Pinpoint the cell where the given text exists, returning its (x, y) midpoint coordinate. 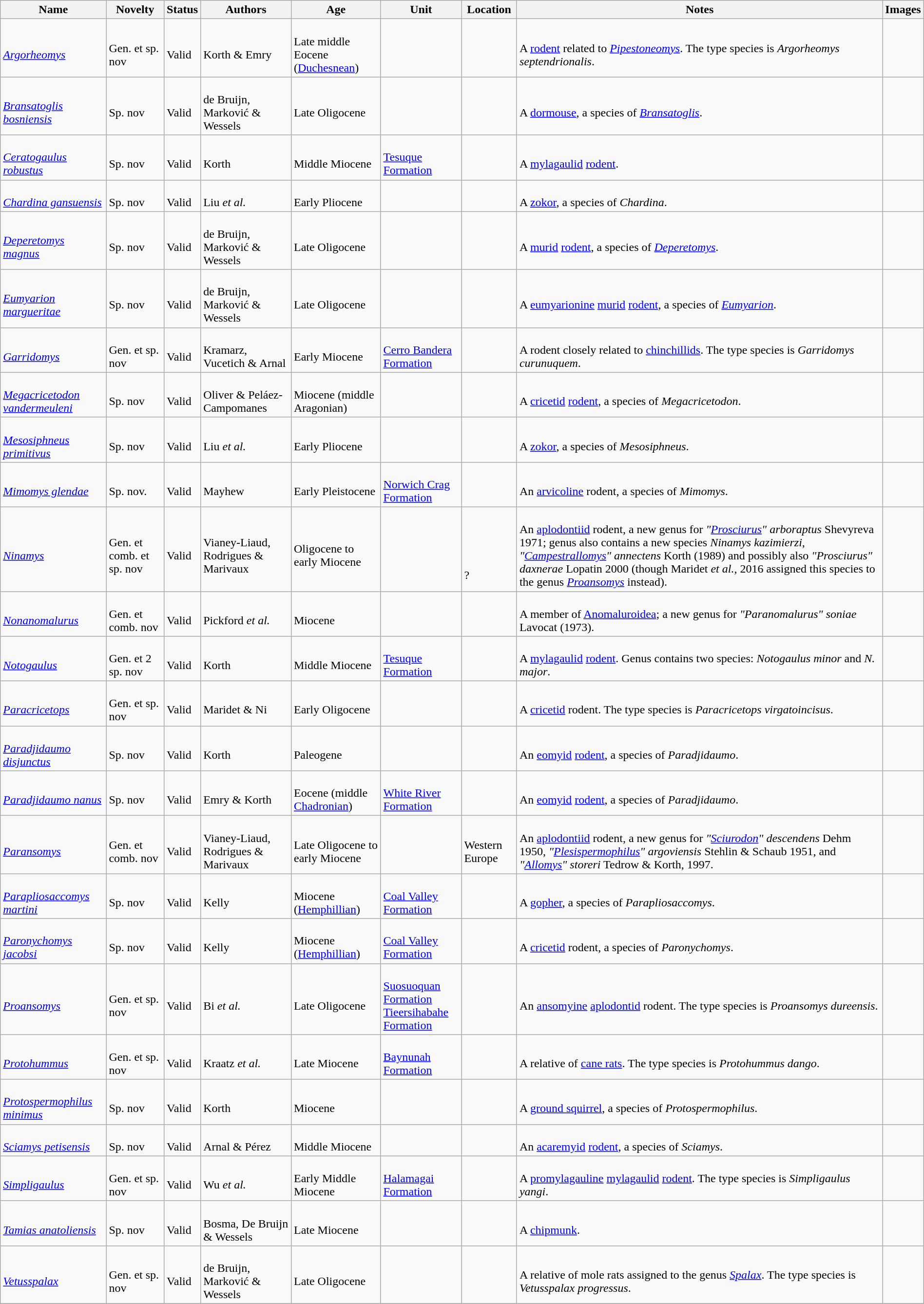
Images (903, 10)
A chipmunk. (699, 1223)
A gopher, a species of Parapliosaccomys. (699, 896)
A zokor, a species of Chardina. (699, 196)
Early Oligocene (336, 704)
Paradjidaumo nanus (54, 793)
Ninamys (54, 549)
Proansomys (54, 999)
A zokor, a species of Mesosiphneus. (699, 440)
A member of Anomaluroidea; a new genus for "Paranomalurus" soniae Lavocat (1973). (699, 614)
Age (336, 10)
Notes (699, 10)
Paleogene (336, 748)
Cerro Bandera Formation (421, 350)
Baynunah Formation (421, 1057)
Paracricetops (54, 704)
Protohummus (54, 1057)
Late middle Eocene (Duchesnean) (336, 48)
Miocene (middle Aragonian) (336, 395)
Parapliosaccomys martini (54, 896)
Kraatz et al. (246, 1057)
Name (54, 10)
A murid rodent, a species of Deperetomys. (699, 241)
Mimomys glendae (54, 484)
White River Formation (421, 793)
Ceratogaulus robustus (54, 157)
Early Miocene (336, 350)
Tamias anatoliensis (54, 1223)
Emry & Korth (246, 793)
Sp. nov. (135, 484)
Chardina gansuensis (54, 196)
Argorheomys (54, 48)
Location (489, 10)
A relative of cane rats. The type species is Protohummus dango. (699, 1057)
Megacricetodon vandermeuleni (54, 395)
Gen. et comb. et sp. nov (135, 549)
? (489, 549)
Kramarz, Vucetich & Arnal (246, 350)
Authors (246, 10)
Nonanomalurus (54, 614)
Norwich Crag Formation (421, 484)
Garridomys (54, 350)
Halamagai Formation (421, 1178)
Gen. et 2 sp. nov (135, 659)
Bi et al. (246, 999)
Wu et al. (246, 1178)
Paronychomys jacobsi (54, 941)
A cricetid rodent, a species of Megacricetodon. (699, 395)
Bransatoglis bosniensis (54, 106)
Mayhew (246, 484)
An acaremyid rodent, a species of Sciamys. (699, 1140)
An arvicoline rodent, a species of Mimomys. (699, 484)
A promylagauline mylagaulid rodent. The type species is Simpligaulus yangi. (699, 1178)
Deperetomys magnus (54, 241)
Maridet & Ni (246, 704)
Status (182, 10)
Western Europe (489, 845)
Sciamys petisensis (54, 1140)
A rodent related to Pipestoneomys. The type species is Argorheomys septendrionalis. (699, 48)
Oliver & Peláez-Campomanes (246, 395)
A dormouse, a species of Bransatoglis. (699, 106)
An ansomyine aplodontid rodent. The type species is Proansomys dureensis. (699, 999)
Unit (421, 10)
A mylagaulid rodent. Genus contains two species: Notogaulus minor and N. major. (699, 659)
A relative of mole rats assigned to the genus Spalax. The type species is Vetusspalax progressus. (699, 1275)
Notogaulus (54, 659)
A mylagaulid rodent. (699, 157)
Vetusspalax (54, 1275)
Eumyarion margueritae (54, 298)
A rodent closely related to chinchillids. The type species is Garridomys curunuquem. (699, 350)
Novelty (135, 10)
Bosma, De Bruijn & Wessels (246, 1223)
Paransomys (54, 845)
Suosuoquan Formation Tieersihabahe Formation (421, 999)
A eumyarionine murid rodent, a species of Eumyarion. (699, 298)
A cricetid rodent. The type species is Paracricetops virgatoincisus. (699, 704)
Korth & Emry (246, 48)
Oligocene to early Miocene (336, 549)
Early Middle Miocene (336, 1178)
Mesosiphneus primitivus (54, 440)
A cricetid rodent, a species of Paronychomys. (699, 941)
Early Pleistocene (336, 484)
Arnal & Pérez (246, 1140)
Late Oligocene to early Miocene (336, 845)
Eocene (middle Chadronian) (336, 793)
A ground squirrel, a species of Protospermophilus. (699, 1102)
Simpligaulus (54, 1178)
Protospermophilus minimus (54, 1102)
Paradjidaumo disjunctus (54, 748)
Pickford et al. (246, 614)
